Detect which cell encompasses the target text, then output its (x, y) center coordinate. 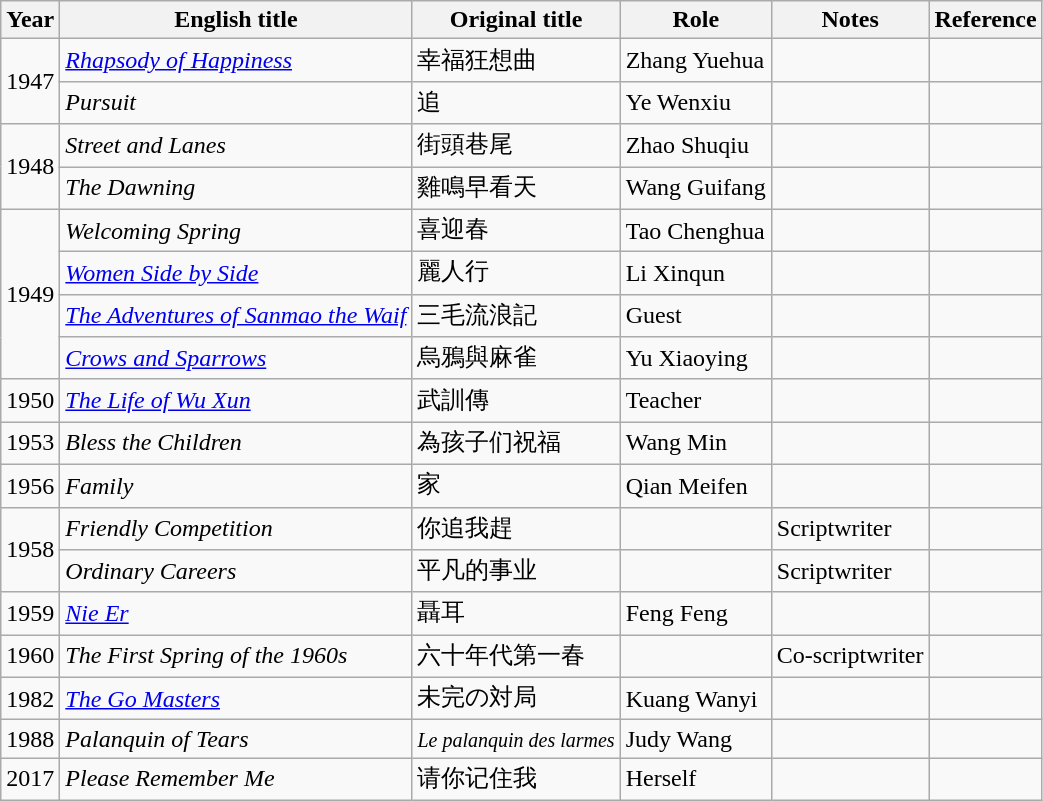
Please Remember Me (236, 780)
家 (516, 486)
雞鳴早看天 (516, 188)
Co-scriptwriter (850, 656)
1960 (30, 656)
烏鴉與麻雀 (516, 358)
Tao Chenghua (696, 230)
Street and Lanes (236, 146)
追 (516, 102)
1982 (30, 698)
Bless the Children (236, 444)
Nie Er (236, 614)
街頭巷尾 (516, 146)
The Dawning (236, 188)
Ordinary Careers (236, 572)
幸福狂想曲 (516, 60)
聶耳 (516, 614)
Judy Wang (696, 739)
Reference (986, 20)
Qian Meifen (696, 486)
Notes (850, 20)
请你记住我 (516, 780)
未完の対局 (516, 698)
The First Spring of the 1960s (236, 656)
Teacher (696, 400)
你追我趕 (516, 528)
武訓傳 (516, 400)
Friendly Competition (236, 528)
Feng Feng (696, 614)
麗人行 (516, 274)
2017 (30, 780)
Yu Xiaoying (696, 358)
1959 (30, 614)
Original title (516, 20)
Herself (696, 780)
The Go Masters (236, 698)
Welcoming Spring (236, 230)
1947 (30, 82)
平凡的事业 (516, 572)
Role (696, 20)
為孩子们祝福 (516, 444)
1948 (30, 166)
Crows and Sparrows (236, 358)
Wang Guifang (696, 188)
1949 (30, 294)
Ye Wenxiu (696, 102)
Kuang Wanyi (696, 698)
Pursuit (236, 102)
喜迎春 (516, 230)
Guest (696, 316)
Women Side by Side (236, 274)
Wang Min (696, 444)
Family (236, 486)
Year (30, 20)
三毛流浪記 (516, 316)
Rhapsody of Happiness (236, 60)
1988 (30, 739)
1953 (30, 444)
The Adventures of Sanmao the Waif (236, 316)
1958 (30, 550)
1956 (30, 486)
Li Xinqun (696, 274)
Zhao Shuqiu (696, 146)
Palanquin of Tears (236, 739)
Le palanquin des larmes (516, 739)
The Life of Wu Xun (236, 400)
English title (236, 20)
Zhang Yuehua (696, 60)
六十年代第一春 (516, 656)
1950 (30, 400)
